Identify which cell holds the provided text, then report its [X, Y] central coordinate. 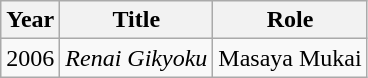
Role [290, 20]
Renai Gikyoku [136, 58]
2006 [30, 58]
Title [136, 20]
Masaya Mukai [290, 58]
Year [30, 20]
